Identify which cell holds the provided text, then report its (x, y) central coordinate. 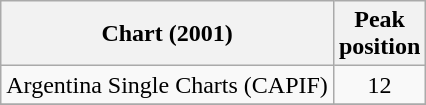
Peakposition (379, 34)
Chart (2001) (168, 34)
12 (379, 85)
Argentina Single Charts (CAPIF) (168, 85)
